Determine the (x, y) coordinate at the center of the cell enclosing the given text.  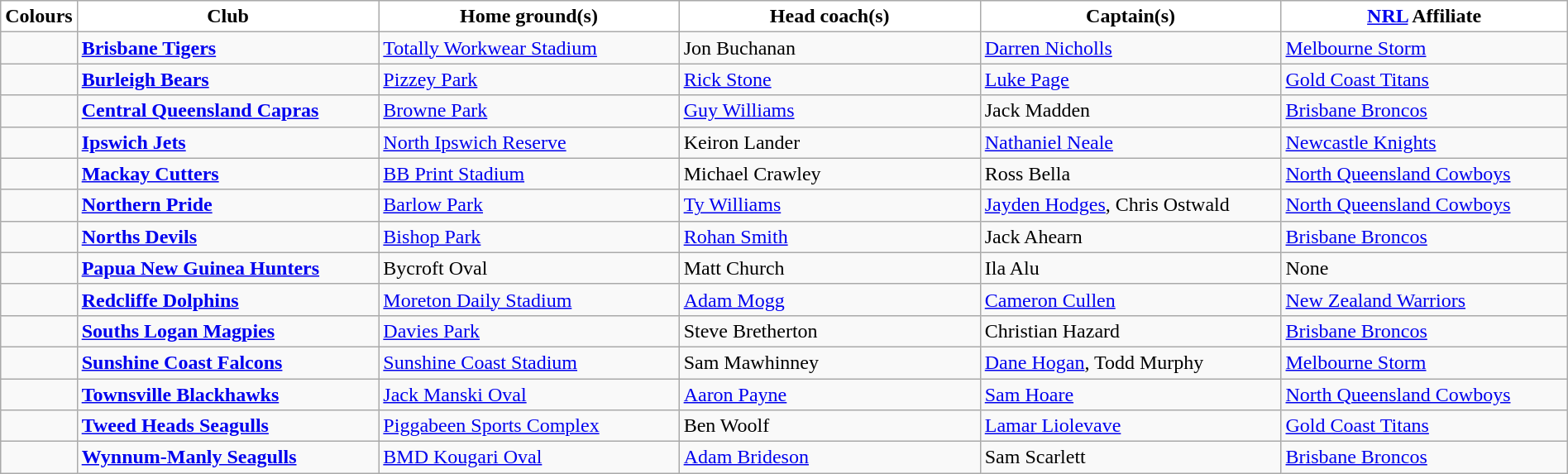
Souths Logan Magpies (228, 331)
Browne Park (529, 111)
Ila Alu (1131, 268)
Bishop Park (529, 237)
Totally Workwear Stadium (529, 48)
Guy Williams (829, 111)
Piggabeen Sports Complex (529, 426)
Nathaniel Neale (1131, 142)
Sam Hoare (1131, 395)
Papua New Guinea Hunters (228, 268)
Central Queensland Capras (228, 111)
Rohan Smith (829, 237)
Jack Madden (1131, 111)
Matt Church (829, 268)
Cameron Cullen (1131, 299)
Luke Page (1131, 79)
New Zealand Warriors (1424, 299)
Sunshine Coast Falcons (228, 362)
Aaron Payne (829, 395)
Davies Park (529, 331)
Wynnum-Manly Seagulls (228, 457)
Jayden Hodges, Chris Ostwald (1131, 205)
Pizzey Park (529, 79)
Brisbane Tigers (228, 48)
Ross Bella (1131, 174)
Burleigh Bears (228, 79)
Northern Pride (228, 205)
Mackay Cutters (228, 174)
Colours (39, 17)
Sunshine Coast Stadium (529, 362)
Ipswich Jets (228, 142)
Adam Mogg (829, 299)
Jon Buchanan (829, 48)
Redcliffe Dolphins (228, 299)
Keiron Lander (829, 142)
Sam Scarlett (1131, 457)
Darren Nicholls (1131, 48)
NRL Affiliate (1424, 17)
Jack Ahearn (1131, 237)
Barlow Park (529, 205)
Dane Hogan, Todd Murphy (1131, 362)
Home ground(s) (529, 17)
Michael Crawley (829, 174)
Townsville Blackhawks (228, 395)
Head coach(s) (829, 17)
Rick Stone (829, 79)
Ben Woolf (829, 426)
Jack Manski Oval (529, 395)
Steve Bretherton (829, 331)
BB Print Stadium (529, 174)
Sam Mawhinney (829, 362)
Ty Williams (829, 205)
Newcastle Knights (1424, 142)
None (1424, 268)
Captain(s) (1131, 17)
Christian Hazard (1131, 331)
Norths Devils (228, 237)
BMD Kougari Oval (529, 457)
North Ipswich Reserve (529, 142)
Adam Brideson (829, 457)
Club (228, 17)
Tweed Heads Seagulls (228, 426)
Bycroft Oval (529, 268)
Lamar Liolevave (1131, 426)
Moreton Daily Stadium (529, 299)
